From the cell containing the given text, extract its center point as (X, Y) coordinate. 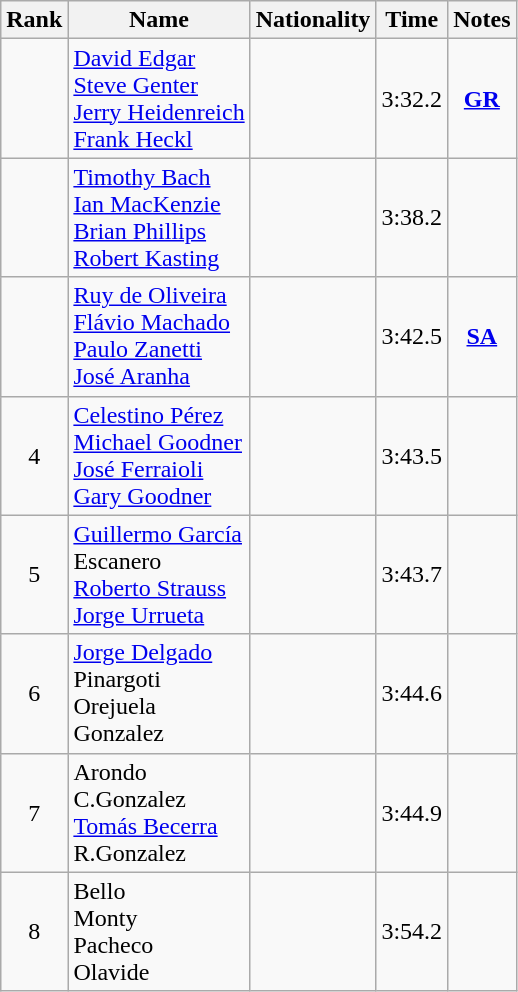
3:43.7 (412, 574)
Jorge Delgado Pinargoti Orejuela Gonzalez (159, 694)
Name (159, 20)
8 (34, 932)
Bello Monty Pacheco Olavide (159, 932)
Timothy Bach Ian MacKenzie Brian Phillips Robert Kasting (159, 218)
3:44.6 (412, 694)
4 (34, 456)
Celestino Pérez Michael Goodner José Ferraioli Gary Goodner (159, 456)
3:54.2 (412, 932)
Rank (34, 20)
David Edgar Steve Genter Jerry Heidenreich Frank Heckl (159, 98)
6 (34, 694)
3:38.2 (412, 218)
GR (482, 98)
Time (412, 20)
3:43.5 (412, 456)
SA (482, 336)
3:44.9 (412, 812)
Ruy de Oliveira Flávio Machado Paulo Zanetti José Aranha (159, 336)
3:32.2 (412, 98)
Guillermo García Escanero Roberto Strauss Jorge Urrueta (159, 574)
3:42.5 (412, 336)
Notes (482, 20)
5 (34, 574)
Arondo C.Gonzalez Tomás Becerra R.Gonzalez (159, 812)
7 (34, 812)
Nationality (313, 20)
